Output the [X, Y] coordinate of the center of the cell containing the given text.  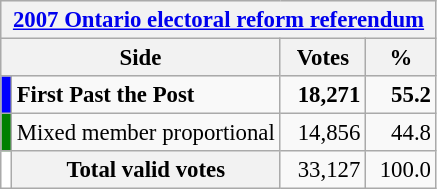
33,127 [323, 170]
14,856 [323, 133]
Mixed member proportional [146, 133]
2007 Ontario electoral reform referendum [219, 20]
18,271 [323, 95]
% [402, 58]
Total valid votes [146, 170]
100.0 [402, 170]
Side [140, 58]
55.2 [402, 95]
44.8 [402, 133]
First Past the Post [146, 95]
Votes [323, 58]
